Scan for the cell matching the given text and deliver its (X, Y) coordinate at center. 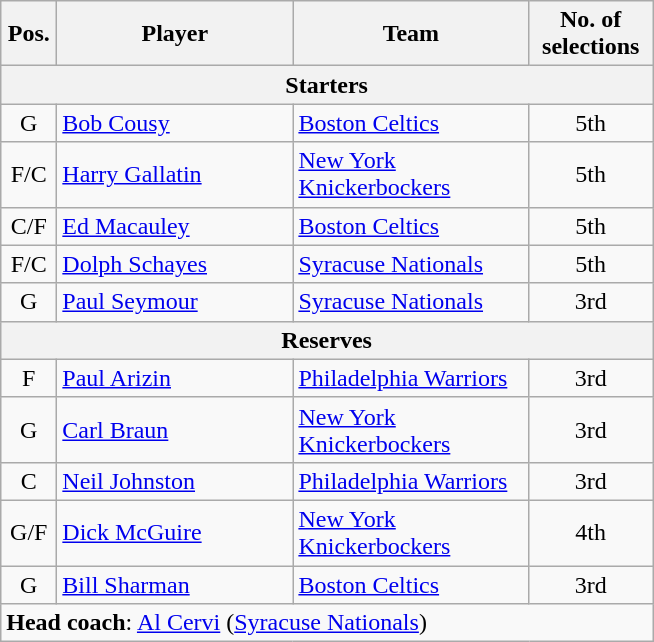
C/F (29, 226)
Paul Seymour (175, 302)
Bob Cousy (175, 123)
Paul Arizin (175, 378)
Team (411, 34)
Neil Johnston (175, 481)
Dolph Schayes (175, 264)
Head coach: Al Cervi (Syracuse Nationals) (327, 623)
Pos. (29, 34)
4th (591, 532)
Dick McGuire (175, 532)
G/F (29, 532)
Player (175, 34)
Ed Macauley (175, 226)
C (29, 481)
Reserves (327, 340)
Harry Gallatin (175, 174)
No. of selections (591, 34)
Bill Sharman (175, 585)
F (29, 378)
Carl Braun (175, 430)
Starters (327, 85)
